Determine the [X, Y] coordinate at the center of the cell enclosing the given text.  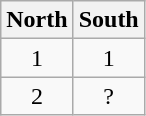
North [37, 20]
2 [37, 96]
? [108, 96]
South [108, 20]
